Provide the (x, y) coordinate of the cell's center where the given text is located.  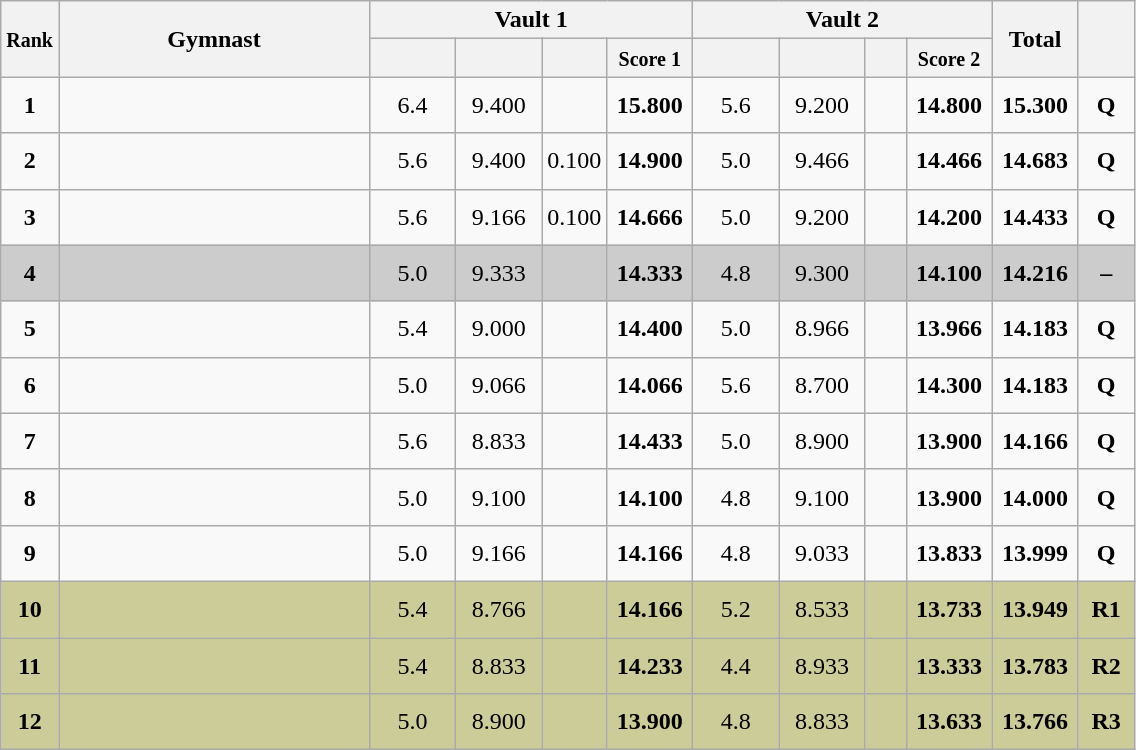
14.400 (650, 329)
14.233 (650, 666)
2 (30, 161)
9 (30, 553)
4 (30, 273)
14.683 (1035, 161)
R1 (1106, 609)
Total (1035, 39)
Rank (30, 39)
10 (30, 609)
14.800 (949, 105)
7 (30, 441)
9.300 (822, 273)
15.800 (650, 105)
8.766 (499, 609)
13.966 (949, 329)
R2 (1106, 666)
14.200 (949, 217)
1 (30, 105)
8.700 (822, 385)
13.733 (949, 609)
15.300 (1035, 105)
6 (30, 385)
14.300 (949, 385)
13.633 (949, 722)
Vault 2 (842, 20)
9.033 (822, 553)
9.333 (499, 273)
6.4 (413, 105)
14.066 (650, 385)
Score 1 (650, 58)
13.333 (949, 666)
14.900 (650, 161)
9.466 (822, 161)
8.533 (822, 609)
4.4 (736, 666)
– (1106, 273)
14.666 (650, 217)
13.783 (1035, 666)
14.466 (949, 161)
13.766 (1035, 722)
13.949 (1035, 609)
12 (30, 722)
Gymnast (214, 39)
Vault 1 (532, 20)
8.933 (822, 666)
11 (30, 666)
13.833 (949, 553)
13.999 (1035, 553)
8 (30, 497)
5.2 (736, 609)
14.000 (1035, 497)
9.000 (499, 329)
R3 (1106, 722)
5 (30, 329)
Score 2 (949, 58)
8.966 (822, 329)
3 (30, 217)
14.216 (1035, 273)
14.333 (650, 273)
9.066 (499, 385)
